Return the [x, y] coordinate for the center point of the cell that contains the specified text.  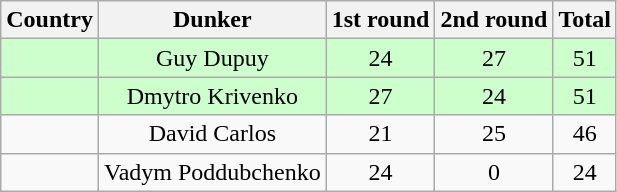
0 [494, 172]
Vadym Poddubchenko [212, 172]
Dunker [212, 20]
25 [494, 134]
Dmytro Krivenko [212, 96]
1st round [380, 20]
Total [585, 20]
Country [50, 20]
46 [585, 134]
2nd round [494, 20]
Guy Dupuy [212, 58]
21 [380, 134]
David Carlos [212, 134]
